Detect which cell encompasses the target text, then output its [x, y] center coordinate. 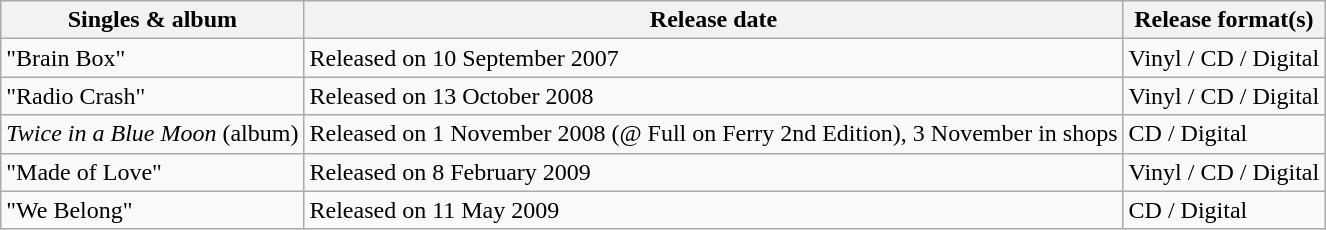
"Radio Crash" [152, 96]
"Brain Box" [152, 58]
Released on 11 May 2009 [714, 210]
Singles & album [152, 20]
"Made of Love" [152, 172]
Released on 10 September 2007 [714, 58]
Released on 1 November 2008 (@ Full on Ferry 2nd Edition), 3 November in shops [714, 134]
Released on 8 February 2009 [714, 172]
"We Belong" [152, 210]
Release format(s) [1224, 20]
Released on 13 October 2008 [714, 96]
Release date [714, 20]
Twice in a Blue Moon (album) [152, 134]
